Locate the cell with the specified text and output its (x, y) center coordinate. 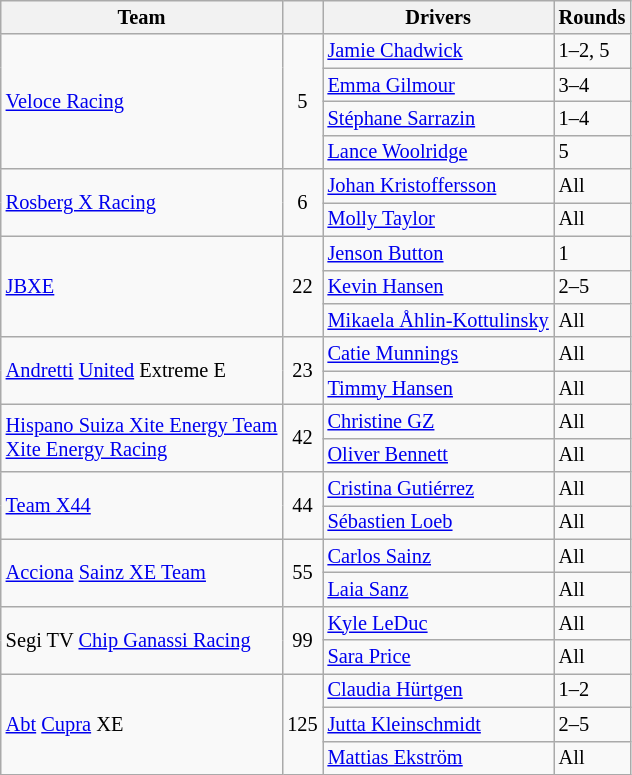
Catie Munnings (438, 354)
Mattias Ekström (438, 758)
Veloce Racing (142, 102)
6 (302, 202)
22 (302, 286)
Rounds (592, 17)
Oliver Bennett (438, 455)
Hispano Suiza Xite Energy Team Xite Energy Racing (142, 438)
99 (302, 640)
Sébastien Loeb (438, 522)
Claudia Hürtgen (438, 690)
44 (302, 506)
1 (592, 253)
Jutta Kleinschmidt (438, 724)
125 (302, 724)
3–4 (592, 85)
JBXE (142, 286)
Cristina Gutiérrez (438, 489)
Jamie Chadwick (438, 51)
55 (302, 572)
Carlos Sainz (438, 556)
1–2 (592, 690)
Christine GZ (438, 421)
1–4 (592, 118)
Timmy Hansen (438, 388)
1–2, 5 (592, 51)
Lance Woolridge (438, 152)
Mikaela Åhlin-Kottulinsky (438, 320)
Segi TV Chip Ganassi Racing (142, 640)
Emma Gilmour (438, 85)
Laia Sanz (438, 589)
23 (302, 370)
42 (302, 438)
Acciona Sainz XE Team (142, 572)
Rosberg X Racing (142, 202)
Kyle LeDuc (438, 623)
Sara Price (438, 657)
Molly Taylor (438, 219)
Kevin Hansen (438, 287)
Drivers (438, 17)
Abt Cupra XE (142, 724)
Andretti United Extreme E (142, 370)
Johan Kristoffersson (438, 186)
Team X44 (142, 506)
Team (142, 17)
Jenson Button (438, 253)
Stéphane Sarrazin (438, 118)
